Return (x, y) of the center of cell containing provided text 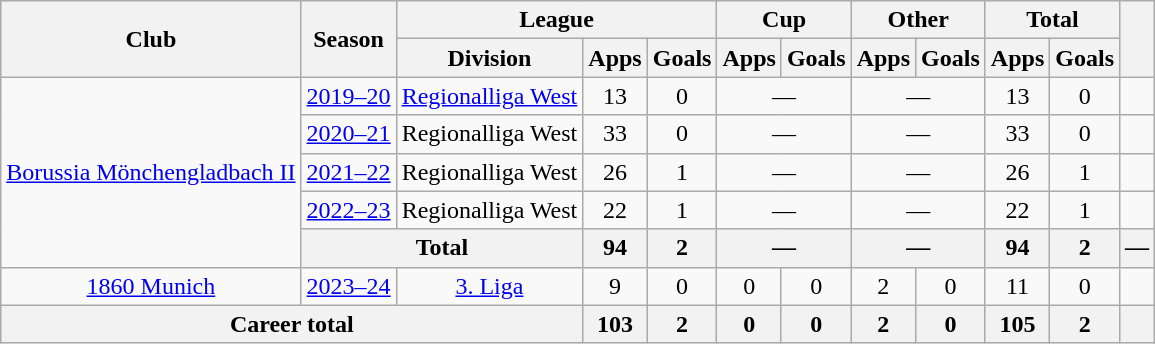
2022–23 (348, 210)
Season (348, 39)
2019–20 (348, 96)
9 (615, 286)
2021–22 (348, 172)
League (556, 20)
Cup (784, 20)
2020–21 (348, 134)
103 (615, 324)
105 (1017, 324)
1860 Munich (151, 286)
3. Liga (490, 286)
Borussia Mönchengladbach II (151, 172)
Division (490, 58)
11 (1017, 286)
2023–24 (348, 286)
Career total (292, 324)
Club (151, 39)
Other (918, 20)
